Output the [x, y] coordinate of the center of the cell containing the given text.  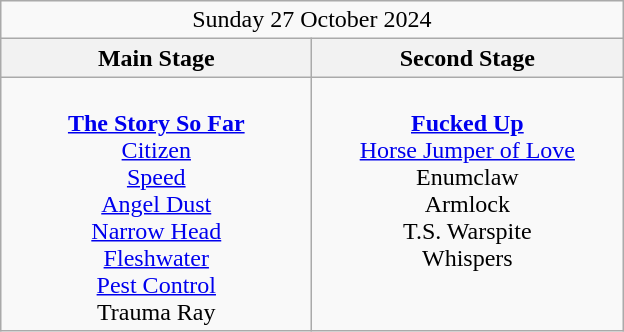
Main Stage [156, 58]
Second Stage [468, 58]
Fucked Up Horse Jumper of Love Enumclaw Armlock T.S. Warspite Whispers [468, 204]
The Story So Far Citizen Speed Angel Dust Narrow Head Fleshwater Pest Control Trauma Ray [156, 204]
Sunday 27 October 2024 [312, 20]
